Locate the cell with the specified text and output its (X, Y) center coordinate. 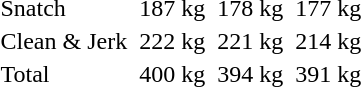
221 kg (250, 41)
222 kg (172, 41)
